Output the (x, y) coordinate of the center of the cell containing the given text.  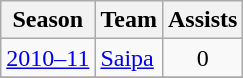
Season (48, 20)
Team (129, 20)
Saipa (129, 58)
2010–11 (48, 58)
Assists (202, 20)
0 (202, 58)
